Determine the (x, y) coordinate at the center of the cell enclosing the given text.  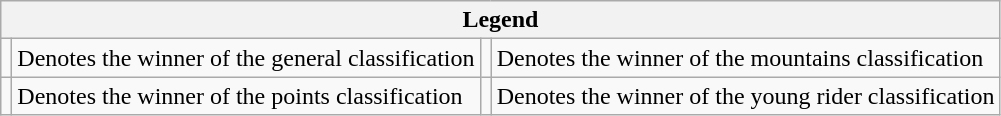
Denotes the winner of the young rider classification (746, 96)
Denotes the winner of the general classification (246, 58)
Denotes the winner of the mountains classification (746, 58)
Legend (500, 20)
Denotes the winner of the points classification (246, 96)
